Locate the cell with the specified text and output its (X, Y) center coordinate. 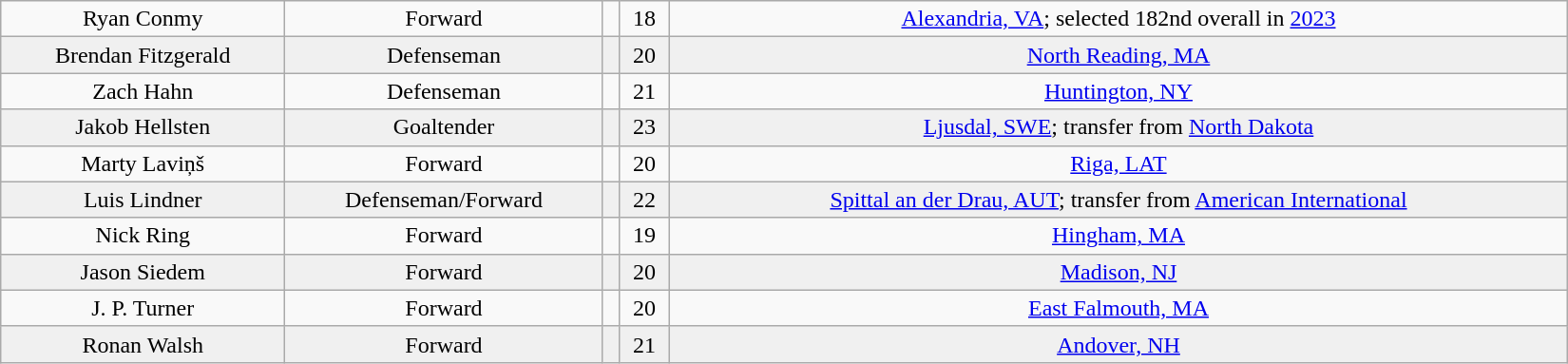
Spittal an der Drau, AUT; transfer from American International (1119, 200)
Defenseman/Forward (445, 200)
Ronan Walsh (143, 344)
Huntington, NY (1119, 91)
22 (644, 200)
Jason Siedem (143, 272)
23 (644, 127)
18 (644, 19)
Goaltender (445, 127)
Zach Hahn (143, 91)
Alexandria, VA; selected 182nd overall in 2023 (1119, 19)
Riga, LAT (1119, 163)
Nick Ring (143, 236)
Andover, NH (1119, 344)
Ryan Conmy (143, 19)
East Falmouth, MA (1119, 308)
North Reading, MA (1119, 55)
Madison, NJ (1119, 272)
19 (644, 236)
Luis Lindner (143, 200)
Marty Laviņš (143, 163)
Brendan Fitzgerald (143, 55)
Jakob Hellsten (143, 127)
J. P. Turner (143, 308)
Ljusdal, SWE; transfer from North Dakota (1119, 127)
Hingham, MA (1119, 236)
